Determine the [X, Y] coordinate at the center of the cell enclosing the given text.  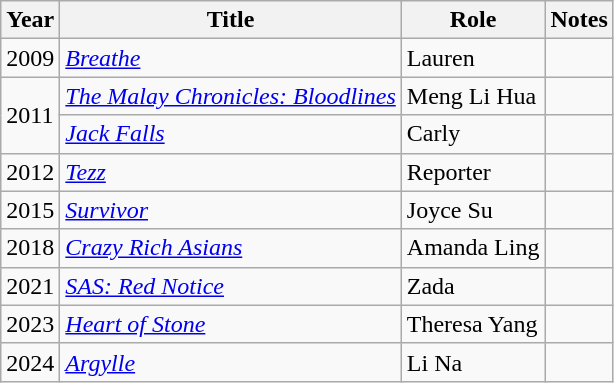
SAS: Red Notice [230, 286]
2009 [30, 58]
2023 [30, 324]
2015 [30, 210]
Jack Falls [230, 134]
Meng Li Hua [473, 96]
Zada [473, 286]
2024 [30, 362]
2011 [30, 115]
Li Na [473, 362]
Survivor [230, 210]
Amanda Ling [473, 248]
2018 [30, 248]
Breathe [230, 58]
Crazy Rich Asians [230, 248]
Joyce Su [473, 210]
Title [230, 20]
Argylle [230, 362]
Carly [473, 134]
Year [30, 20]
Lauren [473, 58]
2012 [30, 172]
Theresa Yang [473, 324]
The Malay Chronicles: Bloodlines [230, 96]
Role [473, 20]
Tezz [230, 172]
Heart of Stone [230, 324]
2021 [30, 286]
Reporter [473, 172]
Notes [579, 20]
